Search for the cell housing the specified text and yield its [X, Y] center coordinate. 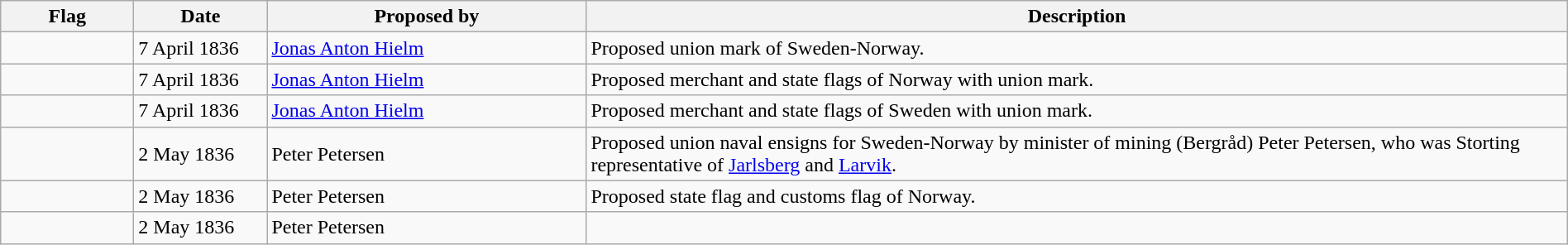
Flag [68, 17]
Proposed merchant and state flags of Norway with union mark. [1077, 79]
Date [200, 17]
Description [1077, 17]
Proposed state flag and customs flag of Norway. [1077, 196]
Proposed union mark of Sweden-Norway. [1077, 48]
Proposed merchant and state flags of Sweden with union mark. [1077, 111]
Proposed by [427, 17]
